Search for the cell housing the specified text and yield its (X, Y) center coordinate. 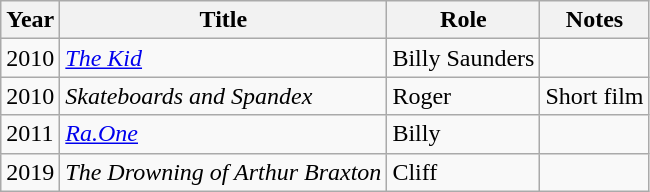
Ra.One (224, 134)
2019 (30, 172)
Billy (464, 134)
Skateboards and Spandex (224, 96)
The Drowning of Arthur Braxton (224, 172)
Short film (594, 96)
Title (224, 20)
The Kid (224, 58)
Billy Saunders (464, 58)
Year (30, 20)
Role (464, 20)
Roger (464, 96)
Notes (594, 20)
Cliff (464, 172)
2011 (30, 134)
